Determine the [X, Y] coordinate at the center of the cell enclosing the given text.  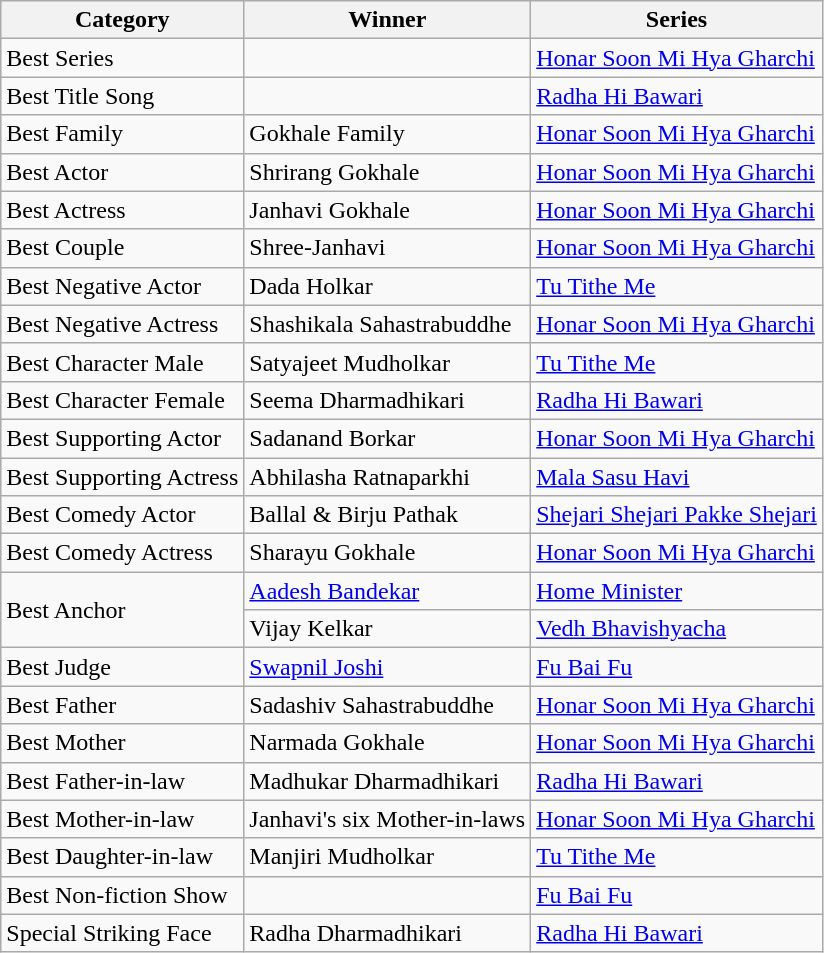
Best Father [122, 705]
Best Actor [122, 172]
Sharayu Gokhale [388, 553]
Best Mother-in-law [122, 819]
Best Supporting Actor [122, 438]
Best Actress [122, 210]
Category [122, 20]
Best Title Song [122, 96]
Vedh Bhavishyacha [677, 629]
Special Striking Face [122, 933]
Abhilasha Ratnaparkhi [388, 477]
Seema Dharmadhikari [388, 400]
Best Character Female [122, 400]
Best Non-fiction Show [122, 895]
Best Comedy Actress [122, 553]
Aadesh Bandekar [388, 591]
Shree-Janhavi [388, 248]
Best Negative Actress [122, 324]
Satyajeet Mudholkar [388, 362]
Best Judge [122, 667]
Best Character Male [122, 362]
Series [677, 20]
Ballal & Birju Pathak [388, 515]
Sadanand Borkar [388, 438]
Best Negative Actor [122, 286]
Shrirang Gokhale [388, 172]
Manjiri Mudholkar [388, 857]
Radha Dharmadhikari [388, 933]
Best Comedy Actor [122, 515]
Swapnil Joshi [388, 667]
Best Anchor [122, 610]
Home Minister [677, 591]
Narmada Gokhale [388, 743]
Best Mother [122, 743]
Gokhale Family [388, 134]
Best Father-in-law [122, 781]
Winner [388, 20]
Best Series [122, 58]
Shejari Shejari Pakke Shejari [677, 515]
Shashikala Sahastrabuddhe [388, 324]
Best Supporting Actress [122, 477]
Janhavi Gokhale [388, 210]
Dada Holkar [388, 286]
Mala Sasu Havi [677, 477]
Sadashiv Sahastrabuddhe [388, 705]
Best Couple [122, 248]
Vijay Kelkar [388, 629]
Madhukar Dharmadhikari [388, 781]
Best Family [122, 134]
Janhavi's six Mother-in-laws [388, 819]
Best Daughter-in-law [122, 857]
